Output the (x, y) coordinate of the center of the cell containing the given text.  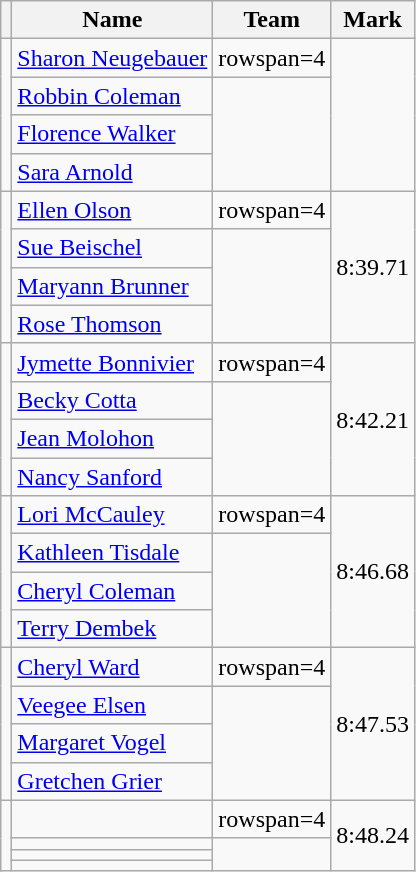
Jymette Bonnivier (112, 362)
Cheryl Ward (112, 667)
Sue Beischel (112, 248)
Gretchen Grier (112, 781)
Robbin Coleman (112, 96)
8:46.68 (373, 572)
Terry Dembek (112, 629)
Sara Arnold (112, 172)
Rose Thomson (112, 324)
Lori McCauley (112, 515)
8:39.71 (373, 267)
Florence Walker (112, 134)
Mark (373, 20)
Nancy Sanford (112, 477)
Name (112, 20)
Ellen Olson (112, 210)
Jean Molohon (112, 438)
Veegee Elsen (112, 705)
Maryann Brunner (112, 286)
Sharon Neugebauer (112, 58)
8:42.21 (373, 419)
8:47.53 (373, 724)
Margaret Vogel (112, 743)
8:48.24 (373, 836)
Team (272, 20)
Cheryl Coleman (112, 591)
Kathleen Tisdale (112, 553)
Becky Cotta (112, 400)
